Scan for the cell matching the given text and deliver its [x, y] coordinate at center. 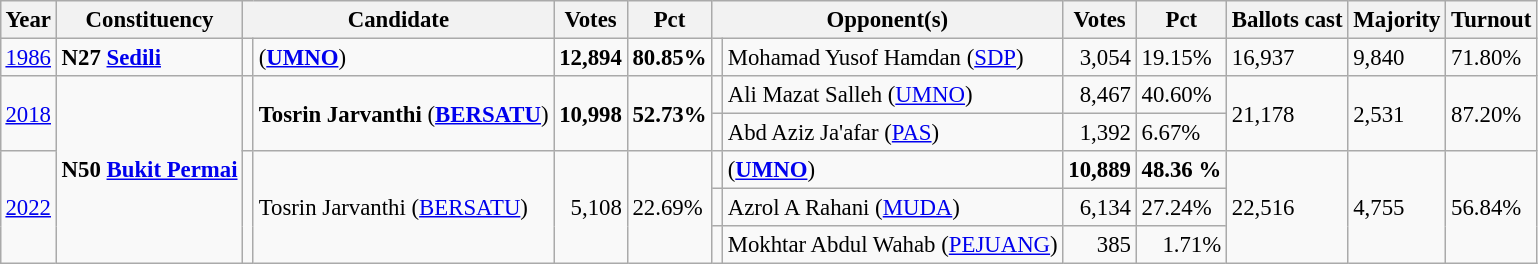
40.60% [1181, 95]
Candidate [398, 20]
10,998 [590, 114]
N27 Sedili [150, 57]
N50 Bukit Permai [150, 170]
12,894 [590, 57]
1.71% [1181, 245]
Mohamad Yusof Hamdan (SDP) [892, 57]
10,889 [1100, 170]
Mokhtar Abdul Wahab (PEJUANG) [892, 245]
Ali Mazat Salleh (UMNO) [892, 95]
6,134 [1100, 208]
1,392 [1100, 133]
Majority [1397, 20]
385 [1100, 245]
2022 [28, 208]
80.85% [670, 57]
21,178 [1288, 114]
Turnout [1492, 20]
27.24% [1181, 208]
Opponent(s) [888, 20]
Abd Aziz Ja'afar (PAS) [892, 133]
48.36 % [1181, 170]
4,755 [1397, 208]
22,516 [1288, 208]
Ballots cast [1288, 20]
19.15% [1181, 57]
71.80% [1492, 57]
3,054 [1100, 57]
8,467 [1100, 95]
Azrol A Rahani (MUDA) [892, 208]
56.84% [1492, 208]
52.73% [670, 114]
Constituency [150, 20]
1986 [28, 57]
2,531 [1397, 114]
2018 [28, 114]
6.67% [1181, 133]
Year [28, 20]
9,840 [1397, 57]
16,937 [1288, 57]
22.69% [670, 208]
87.20% [1492, 114]
5,108 [590, 208]
